Capture the cell that displays the provided text and extract its [x, y] central coordinate. 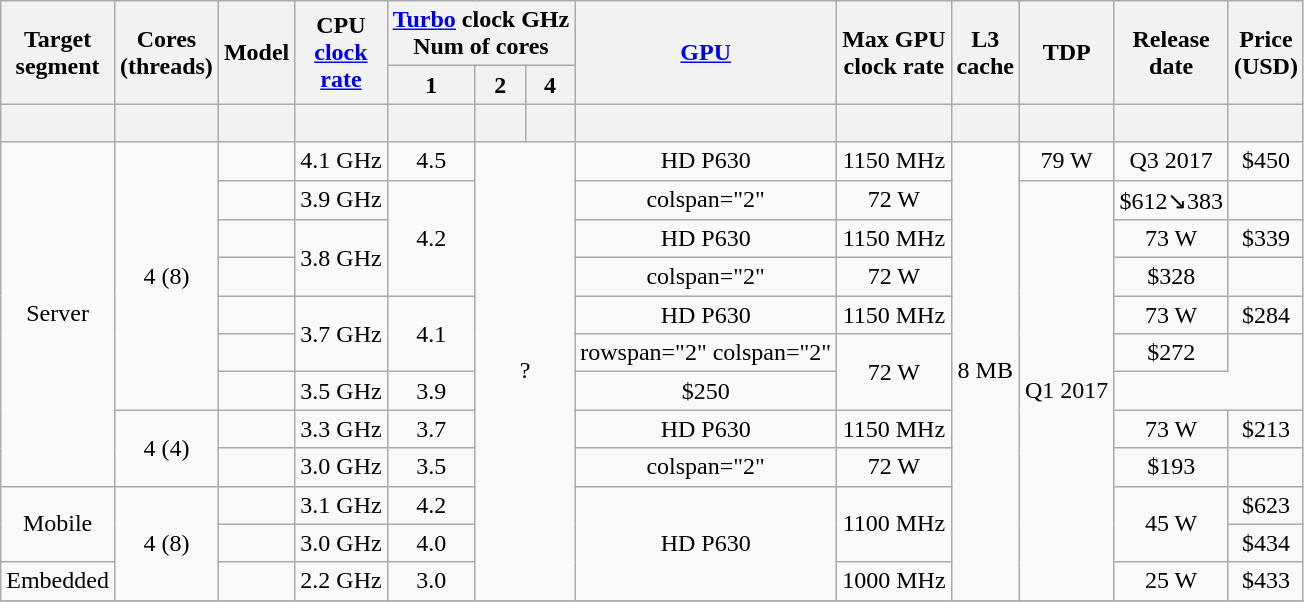
$612↘383 [1172, 200]
4.1 GHz [341, 161]
$623 [1266, 505]
79 W [1066, 161]
3.7 [431, 429]
L3cache [985, 52]
$433 [1266, 581]
Server [58, 314]
Max GPUclock rate [894, 52]
1100 MHz [894, 524]
45 W [1172, 524]
2.2 GHz [341, 581]
Mobile [58, 524]
8 MB [985, 371]
$272 [1172, 353]
Embedded [58, 581]
Price(USD) [1266, 52]
4 (4) [166, 448]
Model [256, 52]
3.7 GHz [341, 334]
Q3 2017 [1172, 161]
3.3 GHz [341, 429]
$450 [1266, 161]
3.0 [431, 581]
rowspan="2" colspan="2" [706, 353]
Turbo clock GHzNum of cores [481, 34]
CPUclockrate [341, 52]
Releasedate [1172, 52]
3.1 GHz [341, 505]
GPU [706, 52]
$284 [1266, 315]
TDP [1066, 52]
2 [500, 85]
25 W [1172, 581]
$213 [1266, 429]
4.5 [431, 161]
3.9 GHz [341, 200]
3.5 [431, 467]
Target segment [58, 52]
$434 [1266, 543]
$328 [1172, 277]
4.1 [431, 334]
4.0 [431, 543]
3.8 GHz [341, 258]
Cores(threads) [166, 52]
Q1 2017 [1066, 390]
$193 [1172, 467]
4 [550, 85]
$250 [706, 391]
3.5 GHz [341, 391]
3.9 [431, 391]
? [524, 371]
1000 MHz [894, 581]
1 [431, 85]
$339 [1266, 239]
